Extract the (X, Y) coordinate from the center of the cell holding the provided text.  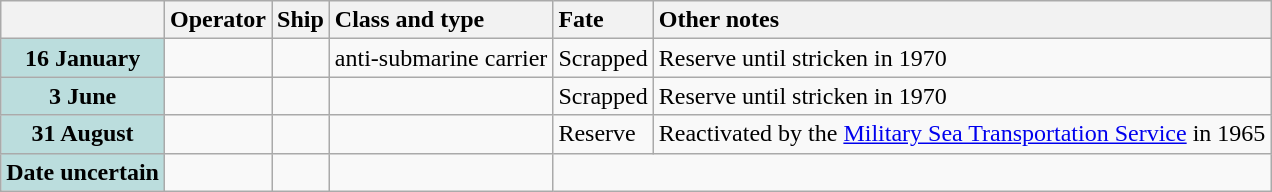
Ship (301, 20)
16 January (83, 58)
Fate (603, 20)
3 June (83, 96)
31 August (83, 134)
Other notes (962, 20)
Date uncertain (83, 172)
Reserve (603, 134)
anti-submarine carrier (441, 58)
Operator (218, 20)
Class and type (441, 20)
Reactivated by the Military Sea Transportation Service in 1965 (962, 134)
